Capture the cell that displays the provided text and extract its [X, Y] central coordinate. 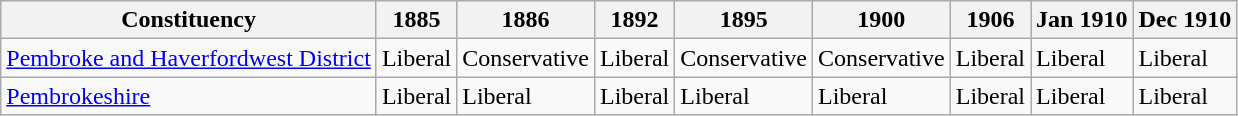
Dec 1910 [1185, 20]
1885 [416, 20]
1895 [744, 20]
Pembrokeshire [189, 96]
Constituency [189, 20]
1900 [882, 20]
1906 [990, 20]
1886 [526, 20]
1892 [634, 20]
Pembroke and Haverfordwest District [189, 58]
Jan 1910 [1082, 20]
